From the cell containing the given text, extract its center point as [X, Y] coordinate. 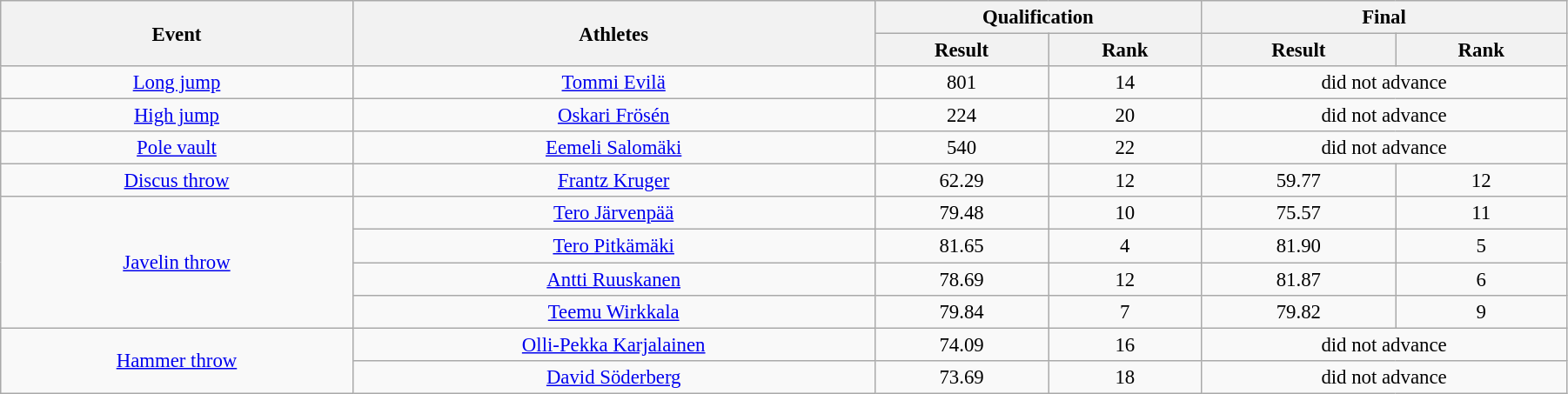
801 [962, 83]
75.57 [1298, 213]
Qualification [1037, 17]
Discus throw [177, 181]
Final [1384, 17]
6 [1481, 279]
Tero Järvenpää [613, 213]
79.84 [962, 311]
Antti Ruuskanen [613, 279]
22 [1125, 148]
79.48 [962, 213]
540 [962, 148]
Javelin throw [177, 262]
81.90 [1298, 246]
Eemeli Salomäki [613, 148]
Athletes [613, 33]
20 [1125, 116]
9 [1481, 311]
Long jump [177, 83]
73.69 [962, 377]
79.82 [1298, 311]
Event [177, 33]
224 [962, 116]
14 [1125, 83]
78.69 [962, 279]
Tommi Evilä [613, 83]
74.09 [962, 344]
High jump [177, 116]
18 [1125, 377]
16 [1125, 344]
Pole vault [177, 148]
Hammer throw [177, 360]
Frantz Kruger [613, 181]
4 [1125, 246]
10 [1125, 213]
Oskari Frösén [613, 116]
Teemu Wirkkala [613, 311]
59.77 [1298, 181]
81.87 [1298, 279]
11 [1481, 213]
Tero Pitkämäki [613, 246]
7 [1125, 311]
Olli-Pekka Karjalainen [613, 344]
81.65 [962, 246]
5 [1481, 246]
David Söderberg [613, 377]
62.29 [962, 181]
